Determine the [X, Y] coordinate at the center of the cell enclosing the given text.  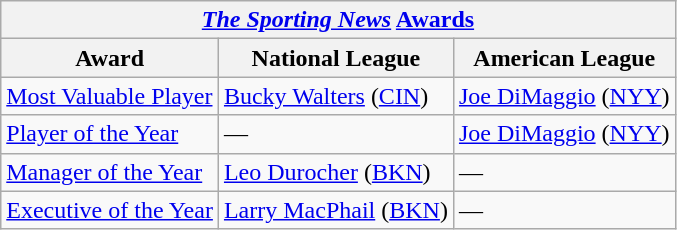
Manager of the Year [110, 172]
The Sporting News Awards [338, 20]
Bucky Walters (CIN) [336, 96]
Executive of the Year [110, 210]
American League [564, 58]
Larry MacPhail (BKN) [336, 210]
National League [336, 58]
Most Valuable Player [110, 96]
Award [110, 58]
Leo Durocher (BKN) [336, 172]
Player of the Year [110, 134]
